Scan for the cell matching the given text and deliver its (X, Y) coordinate at center. 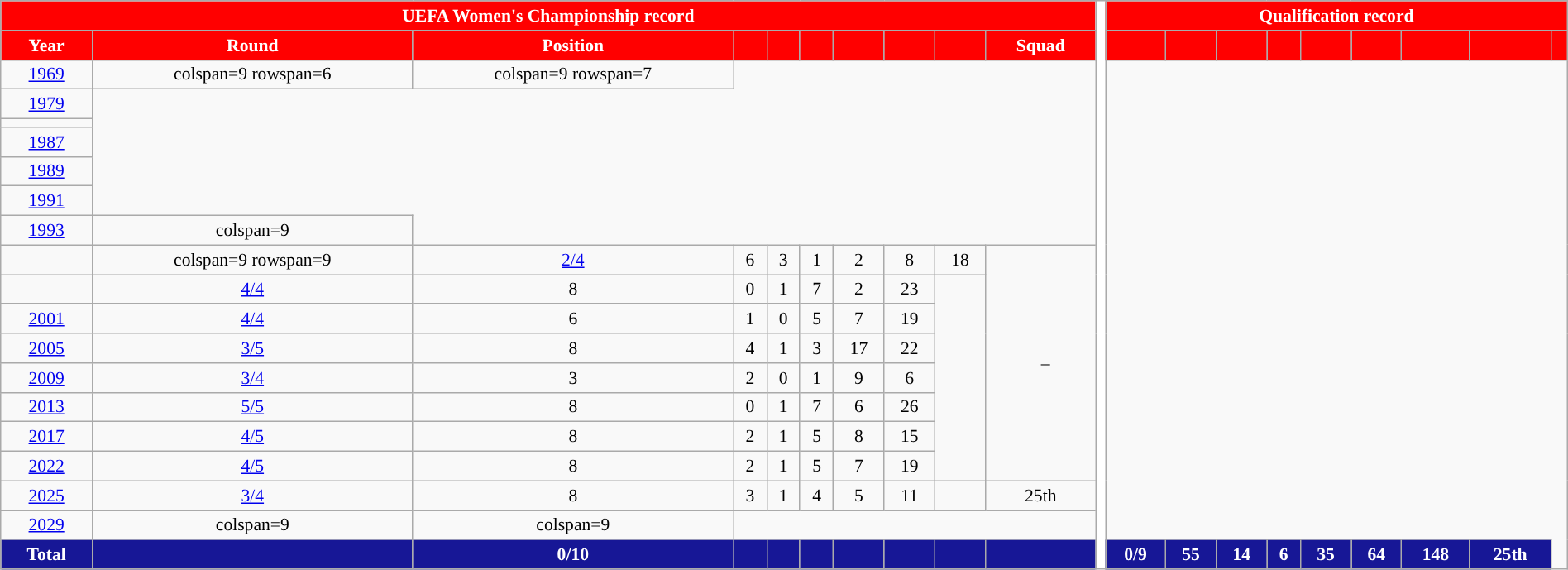
148 (1436, 555)
2009 (46, 378)
2017 (46, 437)
0/9 (1136, 555)
17 (858, 348)
1993 (46, 231)
35 (1325, 555)
1991 (46, 201)
23 (910, 290)
26 (910, 407)
Squad (1040, 46)
1979 (46, 104)
2029 (46, 525)
11 (910, 496)
2025 (46, 496)
14 (1242, 555)
18 (959, 260)
2013 (46, 407)
UEFA Women's Championship record (548, 16)
9 (858, 378)
colspan=9 rowspan=6 (253, 74)
5/5 (253, 407)
Position (573, 46)
1969 (46, 74)
1989 (46, 171)
55 (1191, 555)
2005 (46, 348)
Year (46, 46)
2/4 (573, 260)
64 (1376, 555)
Total (46, 555)
15 (910, 437)
Round (253, 46)
22 (910, 348)
colspan=9 rowspan=9 (253, 260)
1987 (46, 142)
2001 (46, 319)
2022 (46, 467)
0/10 (573, 555)
– (1045, 362)
3/5 (253, 348)
colspan=9 rowspan=7 (573, 74)
Qualification record (1336, 16)
